Detect which cell encompasses the target text, then output its [X, Y] center coordinate. 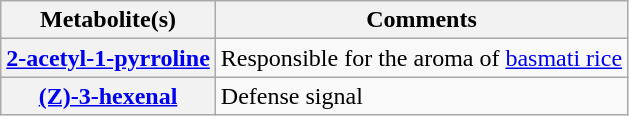
Defense signal [421, 96]
2-acetyl-1-pyrroline [108, 58]
(Z)-3-hexenal [108, 96]
Responsible for the aroma of basmati rice [421, 58]
Metabolite(s) [108, 20]
Comments [421, 20]
